Provide the (x, y) coordinate of the cell's center where the given text is located.  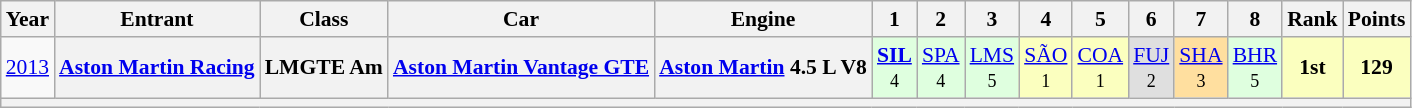
LMS5 (992, 68)
COA1 (1100, 68)
Year (28, 19)
3 (992, 19)
Aston Martin Racing (157, 68)
1st (1312, 68)
Entrant (157, 19)
Points (1377, 19)
7 (1200, 19)
4 (1046, 19)
6 (1151, 19)
SIL4 (894, 68)
Aston Martin Vantage GTE (521, 68)
5 (1100, 19)
SÃO1 (1046, 68)
1 (894, 19)
SHA3 (1200, 68)
LMGTE Am (324, 68)
Rank (1312, 19)
8 (1256, 19)
SPA4 (941, 68)
BHR5 (1256, 68)
Car (521, 19)
Aston Martin 4.5 L V8 (763, 68)
Class (324, 19)
129 (1377, 68)
2 (941, 19)
2013 (28, 68)
Engine (763, 19)
FUJ2 (1151, 68)
